For the text-containing cell, return its midpoint in (x, y) coordinate format. 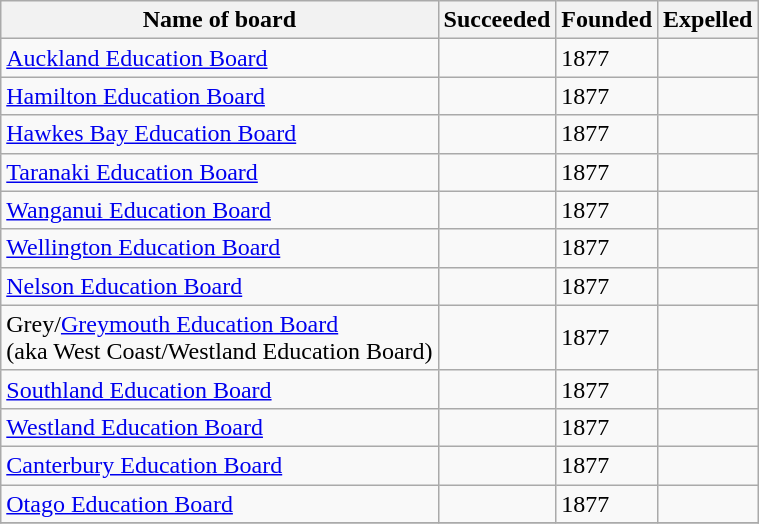
Succeeded (497, 20)
Hamilton Education Board (220, 96)
Taranaki Education Board (220, 172)
Founded (607, 20)
Southland Education Board (220, 389)
Wellington Education Board (220, 248)
Auckland Education Board (220, 58)
Westland Education Board (220, 427)
Grey/Greymouth Education Board(aka West Coast/Westland Education Board) (220, 338)
Name of board (220, 20)
Hawkes Bay Education Board (220, 134)
Otago Education Board (220, 503)
Wanganui Education Board (220, 210)
Nelson Education Board (220, 286)
Canterbury Education Board (220, 465)
Expelled (708, 20)
